Return (X, Y) of the center of cell containing provided text 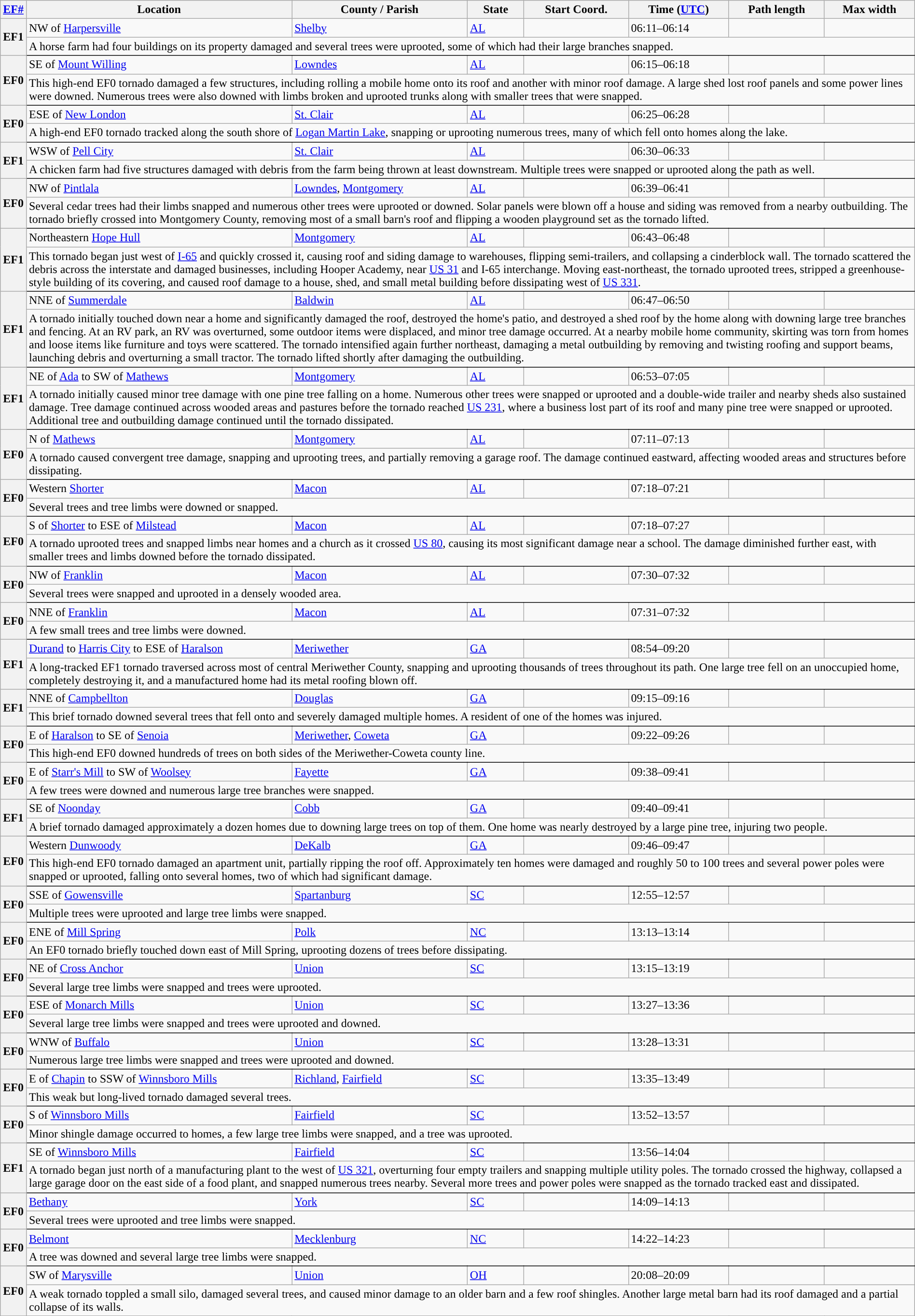
Numerous large tree limbs were snapped and trees were uprooted and downed. (470, 1060)
13:15–13:19 (679, 968)
This weak but long-lived tornado damaged several trees. (470, 1097)
This brief tornado downed several trees that fell onto and severely damaged multiple homes. A resident of one of the homes was injured. (470, 717)
ESE of New London (159, 114)
NE of Cross Anchor (159, 968)
Time (UTC) (679, 10)
Western Dunwoody (159, 845)
NW of Franklin (159, 575)
NW of Harpersville (159, 28)
13:56–14:04 (679, 1152)
E of Chapin to SSW of Winnsboro Mills (159, 1079)
07:11–07:13 (679, 439)
Several trees and tree limbs were downed or snapped. (470, 507)
09:46–09:47 (679, 845)
Douglas (380, 699)
E of Haralson to SE of Senoia (159, 735)
Meriwether (380, 648)
SSE of Gowensville (159, 895)
06:39–06:41 (679, 188)
A tree was downed and several large tree limbs were snapped. (470, 1257)
13:13–13:14 (679, 932)
Bethany (159, 1202)
An EF0 tornado briefly touched down east of Mill Spring, uprooting dozens of trees before dissipating. (470, 950)
09:22–09:26 (679, 735)
NW of Pintlala (159, 188)
13:35–13:49 (679, 1079)
12:55–12:57 (679, 895)
14:22–14:23 (679, 1238)
Path length (776, 10)
N of Mathews (159, 439)
20:08–20:09 (679, 1275)
NNE of Franklin (159, 612)
09:40–09:41 (679, 809)
Start Coord. (576, 10)
SE of Mount Willing (159, 65)
S of Shorter to ESE of Milstead (159, 525)
13:27–13:36 (679, 1005)
09:15–09:16 (679, 699)
13:52–13:57 (679, 1115)
ESE of Monarch Mills (159, 1005)
Several trees were snapped and uprooted in a densely wooded area. (470, 593)
07:31–07:32 (679, 612)
Lowndes, Montgomery (380, 188)
Several large tree limbs were snapped and trees were uprooted and downed. (470, 1024)
Belmont (159, 1238)
Spartanburg (380, 895)
06:15–06:18 (679, 65)
06:25–06:28 (679, 114)
14:09–14:13 (679, 1202)
DeKalb (380, 845)
Western Shorter (159, 489)
09:38–09:41 (679, 772)
Lowndes (380, 65)
E of Starr's Mill to SW of Woolsey (159, 772)
Several large tree limbs were snapped and trees were uprooted. (470, 987)
A few trees were downed and numerous large tree branches were snapped. (470, 790)
Max width (870, 10)
OH (496, 1275)
06:43–06:48 (679, 237)
Multiple trees were uprooted and large tree limbs were snapped. (470, 913)
Northeastern Hope Hull (159, 237)
06:11–06:14 (679, 28)
Durand to Harris City to ESE of Haralson (159, 648)
Cobb (380, 809)
Meriwether, Coweta (380, 735)
SW of Marysville (159, 1275)
06:47–06:50 (679, 301)
Location (159, 10)
County / Parish (380, 10)
ENE of Mill Spring (159, 932)
York (380, 1202)
07:18–07:27 (679, 525)
Polk (380, 932)
Richland, Fairfield (380, 1079)
NNE of Campbellton (159, 699)
WNW of Buffalo (159, 1042)
This high-end EF0 downed hundreds of trees on both sides of the Meriwether-Coweta county line. (470, 754)
06:53–07:05 (679, 376)
S of Winnsboro Mills (159, 1115)
Several trees were uprooted and tree limbs were snapped. (470, 1220)
NE of Ada to SW of Mathews (159, 376)
EF# (14, 10)
SE of Noonday (159, 809)
08:54–09:20 (679, 648)
Fayette (380, 772)
Baldwin (380, 301)
A few small trees and tree limbs were downed. (470, 630)
NNE of Summerdale (159, 301)
Mecklenburg (380, 1238)
Shelby (380, 28)
13:28–13:31 (679, 1042)
WSW of Pell City (159, 151)
06:30–06:33 (679, 151)
Minor shingle damage occurred to homes, a few large tree limbs were snapped, and a tree was uprooted. (470, 1134)
State (496, 10)
07:18–07:21 (679, 489)
A horse farm had four buildings on its property damaged and several trees were uprooted, some of which had their large branches snapped. (470, 46)
07:30–07:32 (679, 575)
SE of Winnsboro Mills (159, 1152)
